Detect which cell encompasses the target text, then output its (X, Y) center coordinate. 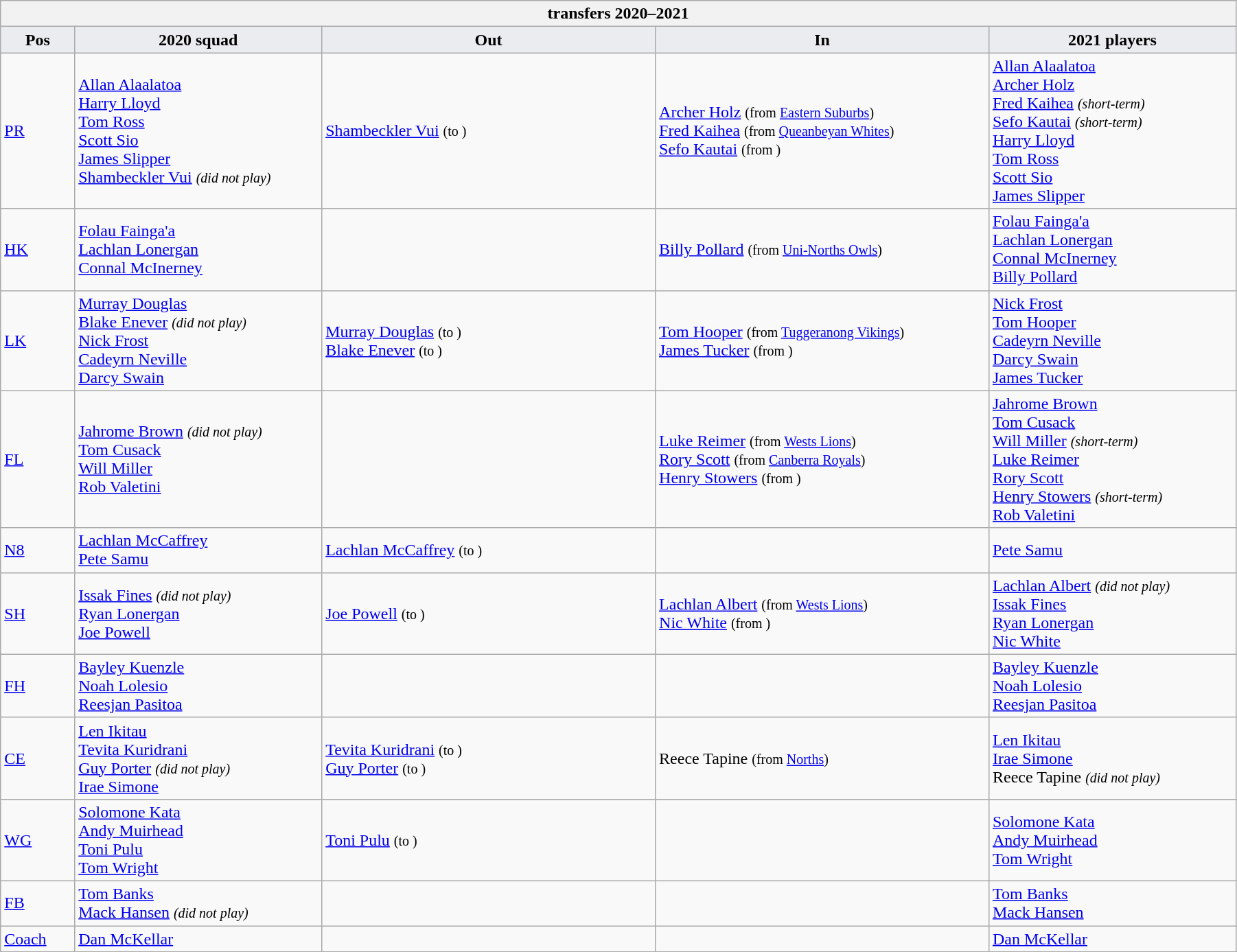
N8 (38, 550)
WG (38, 840)
Murray Douglas (to ) Blake Enever (to ) (489, 340)
CE (38, 758)
Tom Hooper (from Tuggeranong Vikings) James Tucker (from ) (822, 340)
Folau Fainga'a Lachlan Lonergan Connal McInerney (198, 250)
Coach (38, 938)
In (822, 40)
Len Ikitau Tevita Kuridrani Guy Porter (did not play) Irae Simone (198, 758)
SH (38, 614)
Solomone Kata Andy Muirhead Toni Pulu Tom Wright (198, 840)
Out (489, 40)
HK (38, 250)
2020 squad (198, 40)
Nick Frost Tom Hooper Cadeyrn Neville Darcy Swain James Tucker (1112, 340)
Shambeckler Vui (to ) (489, 130)
Toni Pulu (to ) (489, 840)
Jahrome Brown Tom Cusack Will Miller (short-term) Luke Reimer Rory Scott Henry Stowers (short-term) Rob Valetini (1112, 459)
Tom Banks Mack Hansen (did not play) (198, 903)
Solomone Kata Andy Muirhead Tom Wright (1112, 840)
2021 players (1112, 40)
Murray Douglas Blake Enever (did not play) Nick Frost Cadeyrn Neville Darcy Swain (198, 340)
Archer Holz (from Eastern Suburbs) Fred Kaihea (from Queanbeyan Whites) Sefo Kautai (from ) (822, 130)
PR (38, 130)
transfers 2020–2021 (618, 14)
Pete Samu (1112, 550)
Allan Alaalatoa Harry Lloyd Tom Ross Scott Sio James Slipper Shambeckler Vui (did not play) (198, 130)
FB (38, 903)
Reece Tapine (from Norths) (822, 758)
Tom Banks Mack Hansen (1112, 903)
Lachlan McCaffrey Pete Samu (198, 550)
Lachlan Albert (did not play) Issak Fines Ryan Lonergan Nic White (1112, 614)
Tevita Kuridrani (to ) Guy Porter (to ) (489, 758)
FH (38, 686)
Luke Reimer (from Wests Lions) Rory Scott (from Canberra Royals) Henry Stowers (from ) (822, 459)
Lachlan McCaffrey (to ) (489, 550)
Pos (38, 40)
Billy Pollard (from Uni-Norths Owls) (822, 250)
Allan Alaalatoa Archer Holz Fred Kaihea (short-term) Sefo Kautai (short-term) Harry Lloyd Tom Ross Scott Sio James Slipper (1112, 130)
Lachlan Albert (from Wests Lions) Nic White (from ) (822, 614)
Folau Fainga'a Lachlan Lonergan Connal McInerney Billy Pollard (1112, 250)
LK (38, 340)
Joe Powell (to ) (489, 614)
Len Ikitau Irae Simone Reece Tapine (did not play) (1112, 758)
Issak Fines (did not play) Ryan Lonergan Joe Powell (198, 614)
FL (38, 459)
Jahrome Brown (did not play) Tom Cusack Will Miller Rob Valetini (198, 459)
